Pinpoint the cell where the given text exists, returning its (x, y) midpoint coordinate. 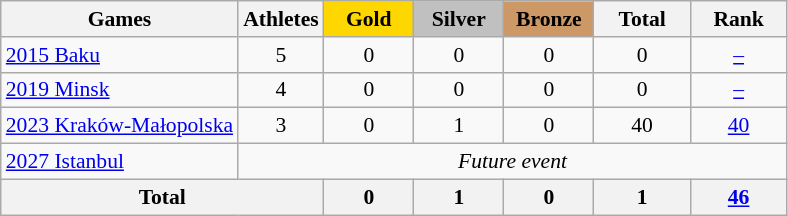
2027 Istanbul (120, 162)
5 (281, 55)
Athletes (281, 19)
2015 Baku (120, 55)
Silver (459, 19)
Gold (369, 19)
2023 Kraków-Małopolska (120, 126)
Bronze (549, 19)
4 (281, 90)
Games (120, 19)
46 (738, 197)
Rank (738, 19)
3 (281, 126)
Future event (512, 162)
2019 Minsk (120, 90)
